Return (X, Y) of the center of cell containing provided text 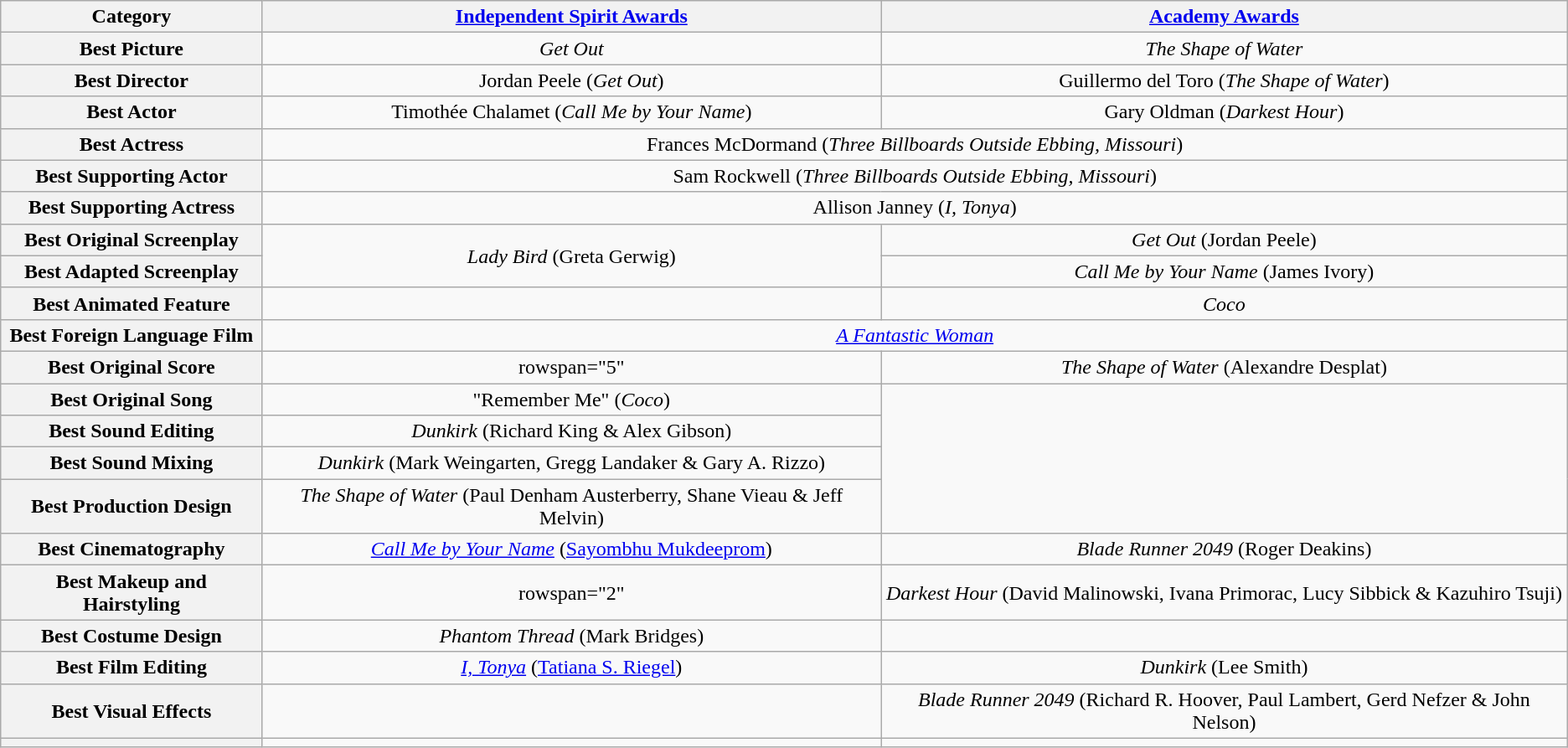
A Fantastic Woman (915, 335)
Guillermo del Toro (The Shape of Water) (1225, 80)
Jordan Peele (Get Out) (571, 80)
Best Actor (132, 112)
Get Out (Jordan Peele) (1225, 240)
Sam Rockwell (Three Billboards Outside Ebbing, Missouri) (915, 176)
Category (132, 17)
Best Sound Editing (132, 431)
"Remember Me" (Coco) (571, 400)
Best Sound Mixing (132, 463)
Best Film Editing (132, 668)
Best Foreign Language Film (132, 335)
Best Production Design (132, 506)
Best Original Score (132, 367)
Call Me by Your Name (James Ivory) (1225, 271)
Best Supporting Actor (132, 176)
rowspan="5" (571, 367)
Best Visual Effects (132, 710)
Dunkirk (Lee Smith) (1225, 668)
Allison Janney (I, Tonya) (915, 208)
Lady Bird (Greta Gerwig) (571, 255)
Dunkirk (Richard King & Alex Gibson) (571, 431)
Best Picture (132, 49)
Best Costume Design (132, 636)
Gary Oldman (Darkest Hour) (1225, 112)
Coco (1225, 303)
The Shape of Water (Paul Denham Austerberry, Shane Vieau & Jeff Melvin) (571, 506)
The Shape of Water (1225, 49)
Get Out (571, 49)
Best Adapted Screenplay (132, 271)
Best Director (132, 80)
The Shape of Water (Alexandre Desplat) (1225, 367)
Best Original Screenplay (132, 240)
Darkest Hour (David Malinowski, Ivana Primorac, Lucy Sibbick & Kazuhiro Tsuji) (1225, 593)
Blade Runner 2049 (Roger Deakins) (1225, 549)
Timothée Chalamet (Call Me by Your Name) (571, 112)
rowspan="2" (571, 593)
Best Makeup and Hairstyling (132, 593)
Frances McDormand (Three Billboards Outside Ebbing, Missouri) (915, 144)
Dunkirk (Mark Weingarten, Gregg Landaker & Gary A. Rizzo) (571, 463)
Best Cinematography (132, 549)
Call Me by Your Name (Sayombhu Mukdeeprom) (571, 549)
Best Animated Feature (132, 303)
I, Tonya (Tatiana S. Riegel) (571, 668)
Phantom Thread (Mark Bridges) (571, 636)
Blade Runner 2049 (Richard R. Hoover, Paul Lambert, Gerd Nefzer & John Nelson) (1225, 710)
Best Original Song (132, 400)
Independent Spirit Awards (571, 17)
Best Supporting Actress (132, 208)
Best Actress (132, 144)
Academy Awards (1225, 17)
